For the text-containing cell, return its midpoint in (X, Y) coordinate format. 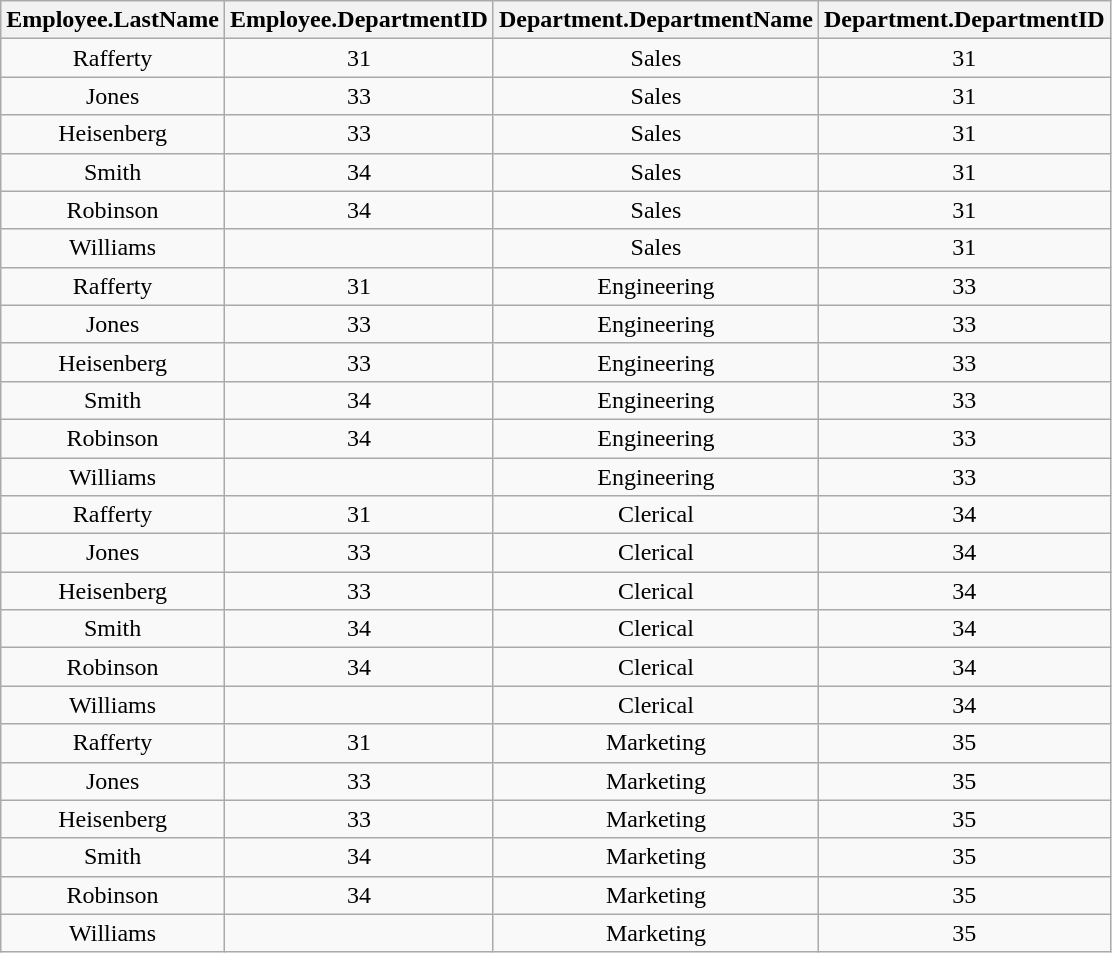
Employee.DepartmentID (358, 20)
Employee.LastName (113, 20)
Department.DepartmentID (964, 20)
Department.DepartmentName (656, 20)
